Return the [X, Y] coordinate for the center point of the cell that contains the specified text.  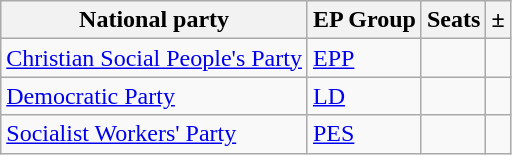
EP Group [364, 20]
Democratic Party [154, 96]
Socialist Workers' Party [154, 134]
PES [364, 134]
± [498, 20]
Christian Social People's Party [154, 58]
LD [364, 96]
EPP [364, 58]
Seats [453, 20]
National party [154, 20]
